Pinpoint the cell where the given text exists, returning its [X, Y] midpoint coordinate. 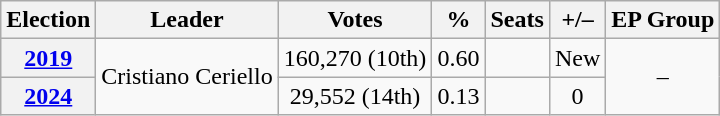
Election [48, 20]
Seats [517, 20]
Cristiano Ceriello [187, 77]
29,552 (14th) [355, 96]
– [663, 77]
EP Group [663, 20]
+/– [577, 20]
160,270 (10th) [355, 58]
2019 [48, 58]
2024 [48, 96]
0.13 [458, 96]
Votes [355, 20]
0 [577, 96]
0.60 [458, 58]
New [577, 58]
Leader [187, 20]
% [458, 20]
